Output the (x, y) coordinate of the center of the cell containing the given text.  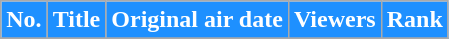
No. (24, 20)
Original air date (198, 20)
Rank (414, 20)
Viewers (334, 20)
Title (76, 20)
